Determine the (X, Y) coordinate at the center of the cell enclosing the given text.  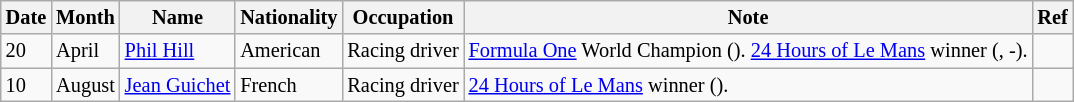
Date (26, 17)
Nationality (288, 17)
10 (26, 85)
Jean Guichet (178, 85)
Month (86, 17)
Name (178, 17)
Ref (1053, 17)
August (86, 85)
Formula One World Champion (). 24 Hours of Le Mans winner (, -). (748, 51)
24 Hours of Le Mans winner (). (748, 85)
Note (748, 17)
Phil Hill (178, 51)
American (288, 51)
Occupation (402, 17)
April (86, 51)
French (288, 85)
20 (26, 51)
